Extract the (X, Y) coordinate from the center of the cell holding the provided text.  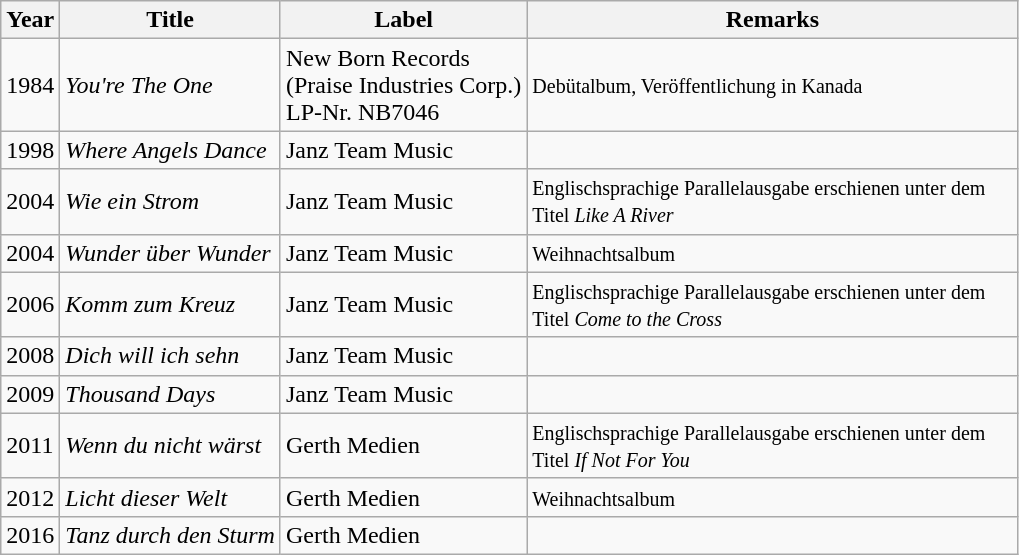
Licht dieser Welt (170, 497)
2009 (30, 394)
Label (403, 20)
Wunder über Wunder (170, 253)
2008 (30, 356)
2011 (30, 446)
You're The One (170, 85)
Thousand Days (170, 394)
2016 (30, 535)
Debütalbum, Veröffentlichung in Kanada (772, 85)
2006 (30, 304)
Remarks (772, 20)
Wenn du nicht wärst (170, 446)
Tanz durch den Sturm (170, 535)
1984 (30, 85)
Where Angels Dance (170, 150)
Komm zum Kreuz (170, 304)
Year (30, 20)
Wie ein Strom (170, 202)
Englischsprachige Parallelausgabe erschienen unter dem Titel Come to the Cross (772, 304)
1998 (30, 150)
Title (170, 20)
Englischsprachige Parallelausgabe erschienen unter dem Titel If Not For You (772, 446)
Dich will ich sehn (170, 356)
Englischsprachige Parallelausgabe erschienen unter dem Titel Like A River (772, 202)
New Born Records(Praise Industries Corp.)LP-Nr. NB7046 (403, 85)
2012 (30, 497)
